Pinpoint the cell where the given text exists, returning its [X, Y] midpoint coordinate. 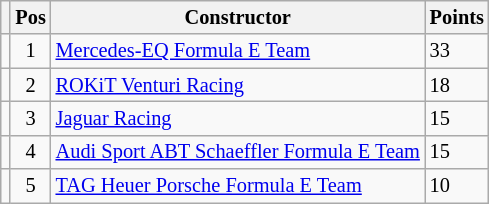
18 [457, 85]
TAG Heuer Porsche Formula E Team [238, 186]
1 [30, 51]
5 [30, 186]
Constructor [238, 17]
4 [30, 152]
Pos [30, 17]
Points [457, 17]
Audi Sport ABT Schaeffler Formula E Team [238, 152]
33 [457, 51]
2 [30, 85]
Mercedes-EQ Formula E Team [238, 51]
3 [30, 118]
10 [457, 186]
ROKiT Venturi Racing [238, 85]
Jaguar Racing [238, 118]
